Find where the given text appears and provide that cell's center as (X, Y) coordinate. 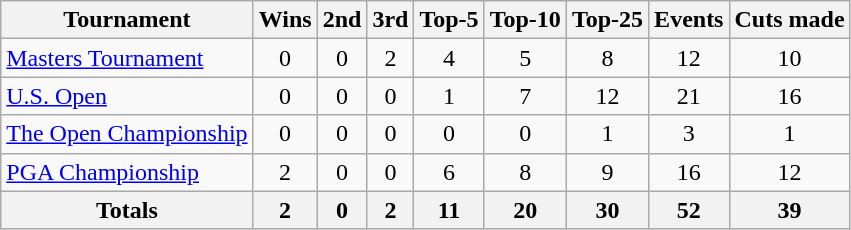
U.S. Open (127, 96)
Top-10 (525, 20)
4 (449, 58)
11 (449, 210)
21 (689, 96)
Totals (127, 210)
6 (449, 172)
Wins (285, 20)
52 (689, 210)
The Open Championship (127, 134)
7 (525, 96)
5 (525, 58)
Masters Tournament (127, 58)
3rd (390, 20)
20 (525, 210)
2nd (342, 20)
Cuts made (790, 20)
39 (790, 210)
10 (790, 58)
30 (607, 210)
Events (689, 20)
PGA Championship (127, 172)
Top-25 (607, 20)
Tournament (127, 20)
9 (607, 172)
Top-5 (449, 20)
3 (689, 134)
